Scan for the cell matching the given text and deliver its (X, Y) coordinate at center. 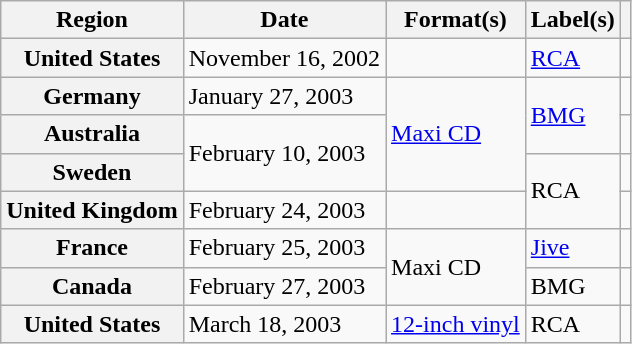
Date (284, 20)
United Kingdom (92, 210)
France (92, 248)
Germany (92, 96)
March 18, 2003 (284, 324)
February 25, 2003 (284, 248)
February 27, 2003 (284, 286)
February 24, 2003 (284, 210)
Jive (572, 248)
Australia (92, 134)
January 27, 2003 (284, 96)
November 16, 2002 (284, 58)
Label(s) (572, 20)
Canada (92, 286)
Sweden (92, 172)
Format(s) (456, 20)
12-inch vinyl (456, 324)
February 10, 2003 (284, 153)
Region (92, 20)
